Extract the [X, Y] coordinate from the center of the cell holding the provided text.  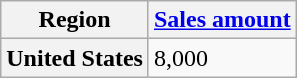
Region [75, 20]
Sales amount [222, 20]
8,000 [222, 58]
United States [75, 58]
